Locate the cell with the specified text and output its (X, Y) center coordinate. 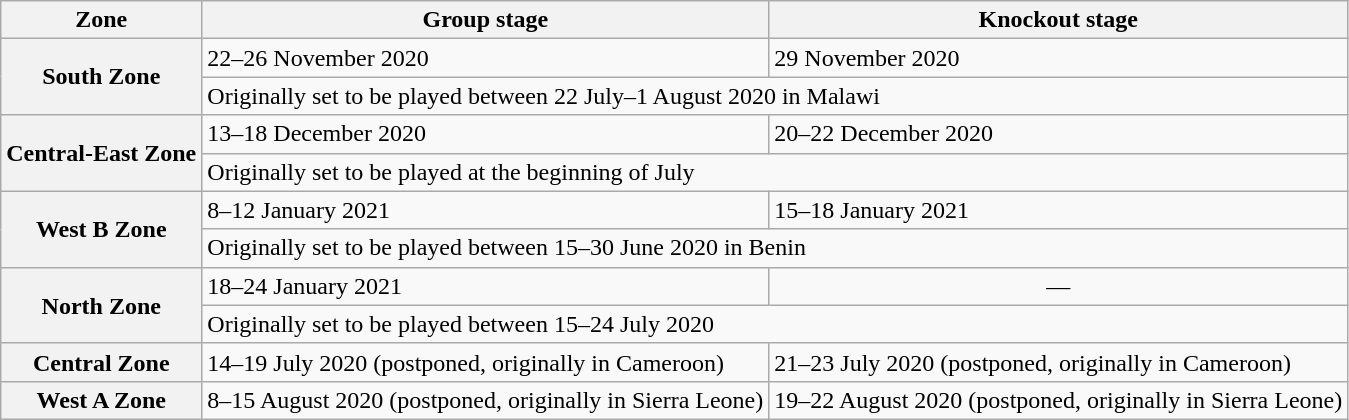
Knockout stage (1058, 20)
8–15 August 2020 (postponed, originally in Sierra Leone) (486, 400)
Zone (102, 20)
Central-East Zone (102, 153)
20–22 December 2020 (1058, 134)
Group stage (486, 20)
8–12 January 2021 (486, 210)
22–26 November 2020 (486, 58)
19–22 August 2020 (postponed, originally in Sierra Leone) (1058, 400)
Originally set to be played between 15–30 June 2020 in Benin (775, 248)
South Zone (102, 77)
15–18 January 2021 (1058, 210)
West A Zone (102, 400)
West B Zone (102, 229)
— (1058, 286)
Originally set to be played between 15–24 July 2020 (775, 324)
14–19 July 2020 (postponed, originally in Cameroon) (486, 362)
Originally set to be played between 22 July–1 August 2020 in Malawi (775, 96)
Central Zone (102, 362)
North Zone (102, 305)
29 November 2020 (1058, 58)
21–23 July 2020 (postponed, originally in Cameroon) (1058, 362)
18–24 January 2021 (486, 286)
Originally set to be played at the beginning of July (775, 172)
13–18 December 2020 (486, 134)
